Extract the (x, y) coordinate from the center of the cell holding the provided text.  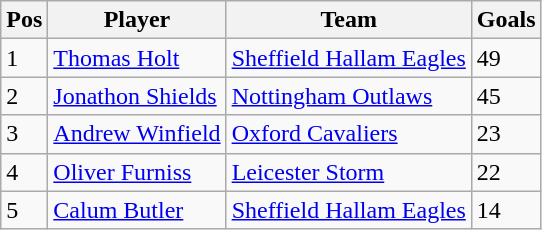
Oliver Furniss (137, 172)
1 (24, 58)
14 (506, 210)
23 (506, 134)
Nottingham Outlaws (348, 96)
Player (137, 20)
45 (506, 96)
Oxford Cavaliers (348, 134)
Jonathon Shields (137, 96)
4 (24, 172)
Calum Butler (137, 210)
49 (506, 58)
Thomas Holt (137, 58)
Leicester Storm (348, 172)
3 (24, 134)
Andrew Winfield (137, 134)
22 (506, 172)
5 (24, 210)
Pos (24, 20)
2 (24, 96)
Team (348, 20)
Goals (506, 20)
